For the text-containing cell, return its midpoint in [x, y] coordinate format. 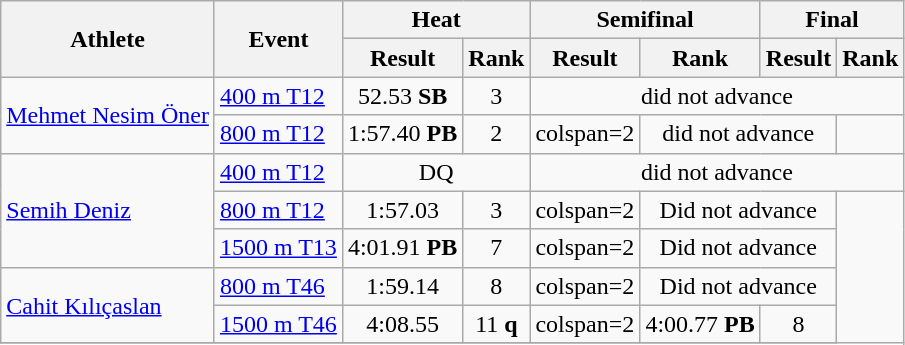
Semifinal [645, 20]
7 [496, 248]
4:01.91 PB [402, 248]
Heat [436, 20]
Final [832, 20]
1:57.40 PB [402, 134]
Mehmet Nesim Öner [108, 115]
4:08.55 [402, 324]
800 m T46 [278, 286]
1500 m T13 [278, 248]
Athlete [108, 39]
DQ [436, 172]
Semih Deniz [108, 210]
11 q [496, 324]
Event [278, 39]
1:57.03 [402, 210]
4:00.77 PB [700, 324]
1:59.14 [402, 286]
52.53 SB [402, 96]
2 [496, 134]
1500 m T46 [278, 324]
Cahit Kılıçaslan [108, 305]
